For the text-containing cell, return its midpoint in [X, Y] coordinate format. 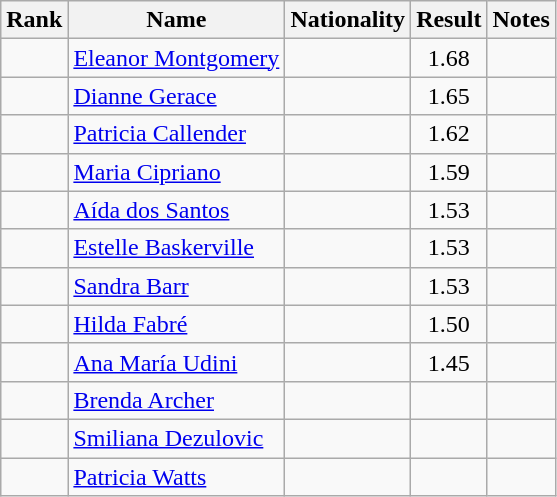
Notes [521, 20]
Aída dos Santos [176, 210]
Rank [34, 20]
Brenda Archer [176, 400]
1.50 [449, 324]
Maria Cipriano [176, 172]
Nationality [348, 20]
Estelle Baskerville [176, 248]
1.65 [449, 96]
1.59 [449, 172]
Dianne Gerace [176, 96]
1.45 [449, 362]
Sandra Barr [176, 286]
Hilda Fabré [176, 324]
Eleanor Montgomery [176, 58]
Smiliana Dezulovic [176, 438]
Patricia Watts [176, 477]
1.62 [449, 134]
Ana María Udini [176, 362]
Name [176, 20]
Result [449, 20]
Patricia Callender [176, 134]
1.68 [449, 58]
